Output the [X, Y] coordinate of the center of the cell containing the given text.  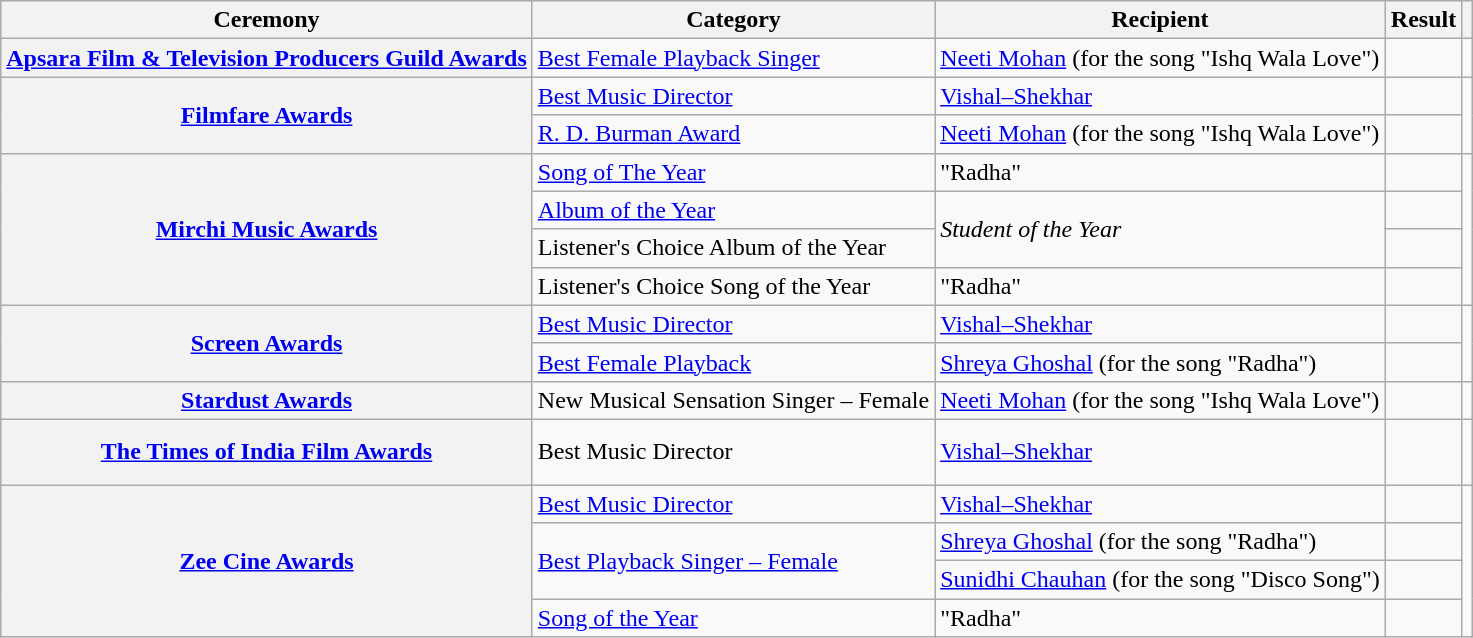
Sunidhi Chauhan (for the song "Disco Song") [1160, 580]
Song of The Year [733, 172]
Best Female Playback [733, 362]
Screen Awards [267, 343]
Album of the Year [733, 210]
Apsara Film & Television Producers Guild Awards [267, 58]
Mirchi Music Awards [267, 229]
New Musical Sensation Singer – Female [733, 400]
Recipient [1160, 20]
Ceremony [267, 20]
The Times of India Film Awards [267, 452]
Best Playback Singer – Female [733, 561]
Category [733, 20]
Best Female Playback Singer [733, 58]
Listener's Choice Album of the Year [733, 248]
Listener's Choice Song of the Year [733, 286]
R. D. Burman Award [733, 134]
Zee Cine Awards [267, 560]
Filmfare Awards [267, 115]
Stardust Awards [267, 400]
Song of the Year [733, 618]
Result [1423, 20]
Student of the Year [1160, 229]
